Extract the (x, y) coordinate from the center of the cell holding the provided text.  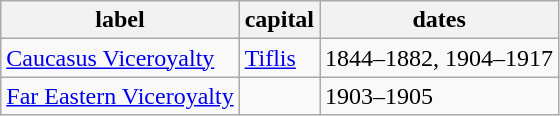
Caucasus Viceroyalty (120, 58)
label (120, 20)
1903–1905 (440, 96)
Far Eastern Viceroyalty (120, 96)
capital (279, 20)
Tiflis (279, 58)
1844–1882, 1904–1917 (440, 58)
dates (440, 20)
